Scan for the cell matching the given text and deliver its [X, Y] coordinate at center. 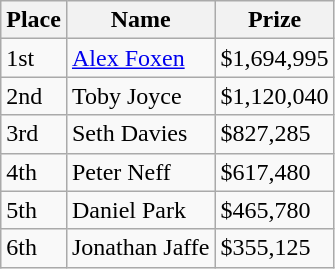
2nd [34, 96]
$1,120,040 [274, 96]
6th [34, 248]
$827,285 [274, 134]
4th [34, 172]
Alex Foxen [140, 58]
$617,480 [274, 172]
$465,780 [274, 210]
Toby Joyce [140, 96]
Jonathan Jaffe [140, 248]
$1,694,995 [274, 58]
3rd [34, 134]
1st [34, 58]
Peter Neff [140, 172]
Place [34, 20]
Prize [274, 20]
$355,125 [274, 248]
5th [34, 210]
Seth Davies [140, 134]
Daniel Park [140, 210]
Name [140, 20]
